Identify which cell holds the provided text, then report its [X, Y] central coordinate. 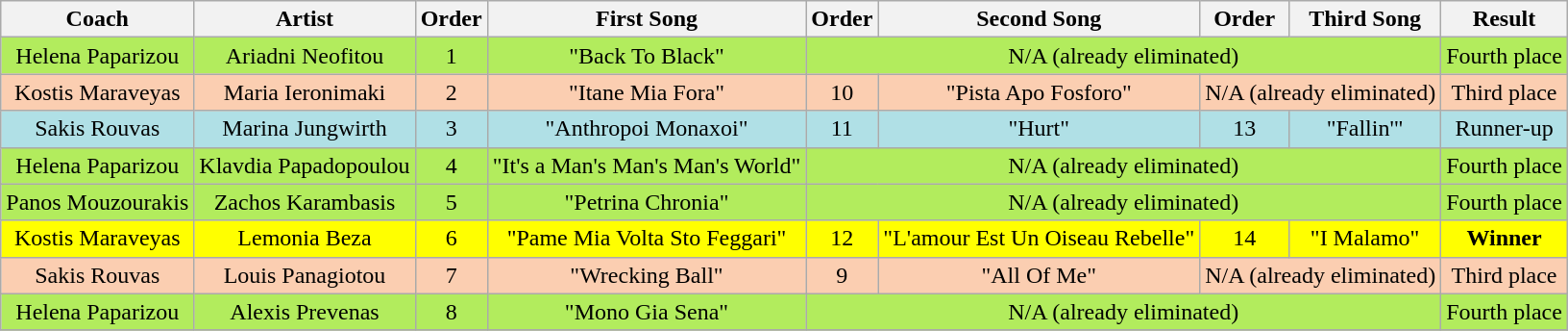
"L'amour Est Un Oiseau Rebelle" [1040, 239]
"Anthropoi Monaxoi" [647, 129]
Panos Mouzourakis [98, 202]
Runner-up [1505, 129]
12 [842, 239]
Coach [98, 19]
"Pista Apo Fosforo" [1040, 92]
9 [842, 275]
"Fallin'" [1365, 129]
"Pame Mia Volta Sto Feggari" [647, 239]
"Petrina Chronia" [647, 202]
5 [452, 202]
"Mono Gia Sena" [647, 312]
Third Song [1365, 19]
Artist [305, 19]
Klavdia Papadopoulou [305, 165]
2 [452, 92]
1 [452, 56]
4 [452, 165]
Marina Jungwirth [305, 129]
"All Of Me" [1040, 275]
Zachos Karambasis [305, 202]
Result [1505, 19]
"Back To Black" [647, 56]
Second Song [1040, 19]
Ariadni Neofitou [305, 56]
Louis Panagiotou [305, 275]
6 [452, 239]
11 [842, 129]
"It's a Man's Man's Man's World" [647, 165]
"Itane Mia Fora" [647, 92]
10 [842, 92]
"Hurt" [1040, 129]
7 [452, 275]
"Wrecking Ball" [647, 275]
Maria Ieronimaki [305, 92]
First Song [647, 19]
14 [1245, 239]
13 [1245, 129]
"I Malamo" [1365, 239]
Alexis Prevenas [305, 312]
8 [452, 312]
Lemonia Beza [305, 239]
3 [452, 129]
Winner [1505, 239]
